Capture the cell that displays the provided text and extract its [X, Y] central coordinate. 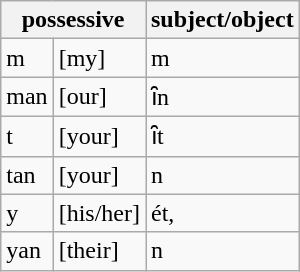
[my] [99, 58]
ȋt [223, 136]
[our] [99, 97]
possessive [74, 20]
yan [27, 251]
y [27, 213]
t [27, 136]
man [27, 97]
[his/her] [99, 213]
subject/object [223, 20]
ét, [223, 213]
ȋn [223, 97]
tan [27, 175]
[their] [99, 251]
